Return (x, y) of the center of cell containing provided text 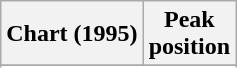
Chart (1995) (72, 34)
Peak position (189, 34)
